Pinpoint the cell where the given text exists, returning its [X, Y] midpoint coordinate. 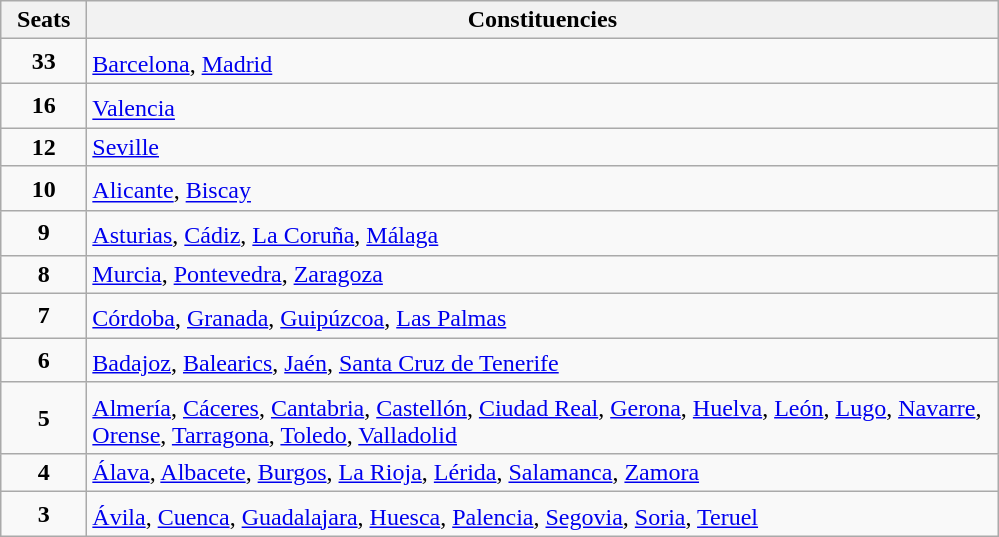
Ávila, Cuenca, Guadalajara, Huesca, Palencia, Segovia, Soria, Teruel [542, 514]
Córdoba, Granada, Guipúzcoa, Las Palmas [542, 316]
5 [44, 418]
3 [44, 514]
Alicante, Biscay [542, 188]
Valencia [542, 106]
6 [44, 360]
Constituencies [542, 20]
8 [44, 274]
Murcia, Pontevedra, Zaragoza [542, 274]
10 [44, 188]
Asturias, Cádiz, La Coruña, Málaga [542, 234]
Almería, Cáceres, Cantabria, Castellón, Ciudad Real, Gerona, Huelva, León, Lugo, Navarre, Orense, Tarragona, Toledo, Valladolid [542, 418]
Seats [44, 20]
7 [44, 316]
Barcelona, Madrid [542, 62]
4 [44, 473]
Álava, Albacete, Burgos, La Rioja, Lérida, Salamanca, Zamora [542, 473]
16 [44, 106]
12 [44, 147]
9 [44, 234]
Badajoz, Balearics, Jaén, Santa Cruz de Tenerife [542, 360]
33 [44, 62]
Seville [542, 147]
